Return [X, Y] of the center of cell containing provided text 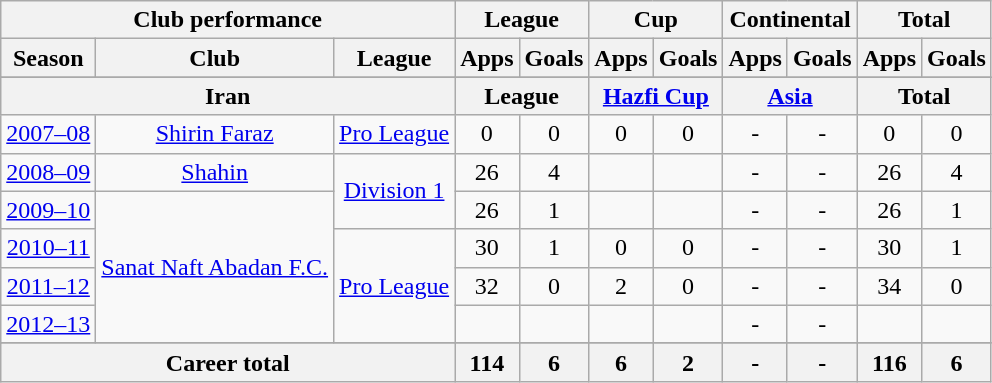
Division 1 [394, 191]
Hazfi Cup [656, 96]
2010–11 [48, 248]
2011–12 [48, 286]
Shirin Faraz [215, 134]
Shahin [215, 172]
2007–08 [48, 134]
Season [48, 58]
Cup [656, 20]
2008–09 [48, 172]
Asia [790, 96]
Career total [228, 362]
2012–13 [48, 324]
Iran [228, 96]
Club performance [228, 20]
116 [889, 362]
Club [215, 58]
34 [889, 286]
Sanat Naft Abadan F.C. [215, 267]
Continental [790, 20]
2009–10 [48, 210]
114 [487, 362]
32 [487, 286]
